Output the [x, y] coordinate of the center of the cell containing the given text.  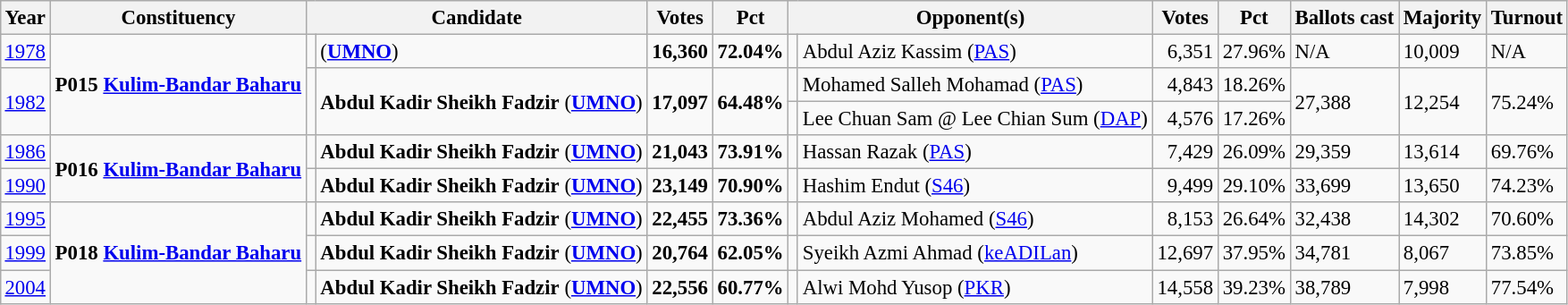
22,455 [679, 219]
26.64% [1253, 219]
38,789 [1345, 287]
13,650 [1443, 186]
8,067 [1443, 253]
Lee Chuan Sam @ Lee Chian Sum (DAP) [974, 119]
Hashim Endut (S46) [974, 186]
Year [25, 18]
P015 Kulim-Bandar Baharu [178, 84]
Opponent(s) [971, 18]
12,254 [1443, 102]
1999 [25, 253]
1986 [25, 152]
13,614 [1443, 152]
Syeikh Azmi Ahmad (keADILan) [974, 253]
14,302 [1443, 219]
1995 [25, 219]
73.36% [751, 219]
Abdul Aziz Kassim (PAS) [974, 51]
64.48% [751, 102]
14,558 [1185, 287]
29.10% [1253, 186]
37.95% [1253, 253]
Alwi Mohd Yusop (PKR) [974, 287]
17,097 [679, 102]
Mohamed Salleh Mohamad (PAS) [974, 85]
60.77% [751, 287]
32,438 [1345, 219]
1990 [25, 186]
20,764 [679, 253]
1978 [25, 51]
69.76% [1527, 152]
P016 Kulim-Bandar Baharu [178, 168]
72.04% [751, 51]
7,998 [1443, 287]
77.54% [1527, 287]
70.90% [751, 186]
22,556 [679, 287]
27.96% [1253, 51]
74.23% [1527, 186]
29,359 [1345, 152]
62.05% [751, 253]
17.26% [1253, 119]
Abdul Aziz Mohamed (S46) [974, 219]
23,149 [679, 186]
33,699 [1345, 186]
1982 [25, 102]
70.60% [1527, 219]
Constituency [178, 18]
10,009 [1443, 51]
12,697 [1185, 253]
(UMNO) [481, 51]
2004 [25, 287]
4,576 [1185, 119]
21,043 [679, 152]
Majority [1443, 18]
P018 Kulim-Bandar Baharu [178, 252]
8,153 [1185, 219]
16,360 [679, 51]
73.85% [1527, 253]
Hassan Razak (PAS) [974, 152]
Turnout [1527, 18]
Candidate [476, 18]
7,429 [1185, 152]
34,781 [1345, 253]
27,388 [1345, 102]
73.91% [751, 152]
9,499 [1185, 186]
39.23% [1253, 287]
75.24% [1527, 102]
4,843 [1185, 85]
18.26% [1253, 85]
26.09% [1253, 152]
Ballots cast [1345, 18]
6,351 [1185, 51]
